Capture the cell that displays the provided text and extract its [X, Y] central coordinate. 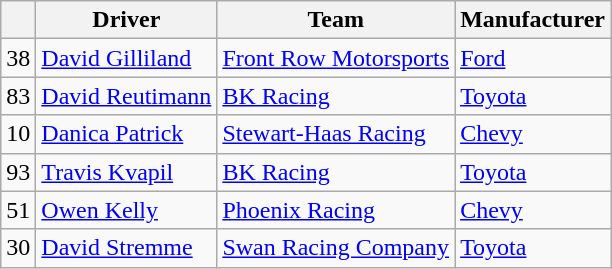
Driver [126, 20]
51 [18, 210]
Team [336, 20]
David Stremme [126, 248]
Ford [533, 58]
Manufacturer [533, 20]
Stewart-Haas Racing [336, 134]
Travis Kvapil [126, 172]
Front Row Motorsports [336, 58]
Owen Kelly [126, 210]
10 [18, 134]
David Gilliland [126, 58]
30 [18, 248]
93 [18, 172]
Phoenix Racing [336, 210]
38 [18, 58]
David Reutimann [126, 96]
83 [18, 96]
Swan Racing Company [336, 248]
Danica Patrick [126, 134]
